Scan for the cell matching the given text and deliver its [x, y] coordinate at center. 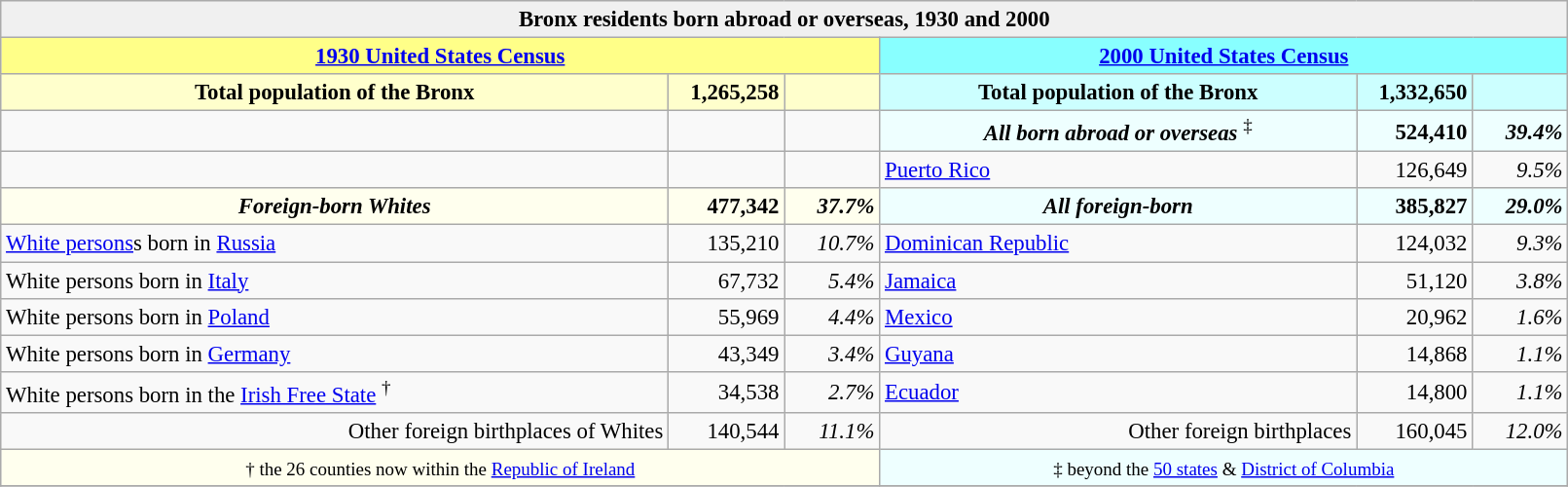
39.4% [1520, 131]
67,732 [726, 281]
4.4% [832, 317]
51,120 [1415, 281]
9.3% [1520, 243]
Jamaica [1118, 281]
Ecuador [1118, 392]
135,210 [726, 243]
‡ beyond the 50 states & District of Columbia [1224, 468]
9.5% [1520, 170]
29.0% [1520, 207]
Other foreign birthplaces [1118, 431]
3.8% [1520, 281]
1,332,650 [1415, 93]
43,349 [726, 354]
37.7% [832, 207]
† the 26 counties now within the Republic of Ireland [440, 468]
1930 United States Census [440, 56]
All foreign-born [1118, 207]
2.7% [832, 392]
524,410 [1415, 131]
385,827 [1415, 207]
10.7% [832, 243]
140,544 [726, 431]
Other foreign birthplaces of Whites [335, 431]
477,342 [726, 207]
20,962 [1415, 317]
White persons born in the Irish Free State † [335, 392]
126,649 [1415, 170]
All born abroad or overseas ‡ [1118, 131]
Puerto Rico [1118, 170]
Guyana [1118, 354]
Mexico [1118, 317]
5.4% [832, 281]
Dominican Republic [1118, 243]
11.1% [832, 431]
White persons born in Italy [335, 281]
White personss born in Russia [335, 243]
White persons born in Poland [335, 317]
124,032 [1415, 243]
Bronx residents born abroad or overseas, 1930 and 2000 [784, 19]
14,800 [1415, 392]
14,868 [1415, 354]
3.4% [832, 354]
34,538 [726, 392]
12.0% [1520, 431]
55,969 [726, 317]
1.6% [1520, 317]
1,265,258 [726, 93]
Foreign-born Whites [335, 207]
160,045 [1415, 431]
White persons born in Germany [335, 354]
2000 United States Census [1224, 56]
